Extract the [x, y] coordinate from the center of the cell holding the provided text.  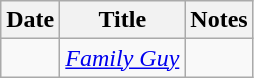
Notes [219, 20]
Family Guy [122, 58]
Date [30, 20]
Title [122, 20]
